Search for the cell housing the specified text and yield its (x, y) center coordinate. 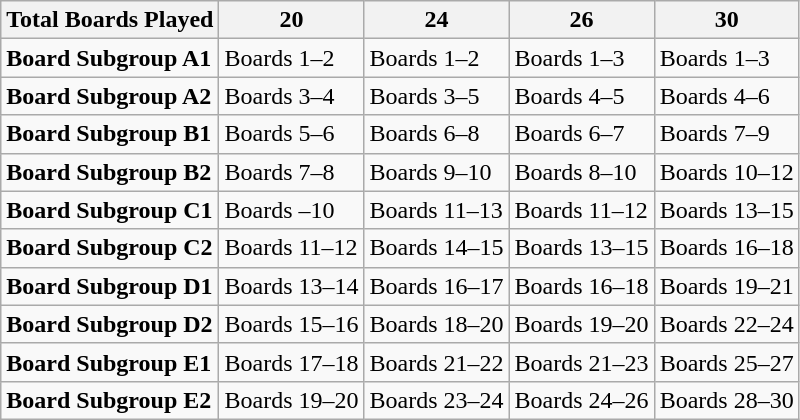
Boards 21–23 (582, 362)
Board Subgroup C1 (110, 210)
Boards 6–8 (436, 134)
Boards 6–7 (582, 134)
Board Subgroup D2 (110, 324)
30 (726, 20)
Boards 21–22 (436, 362)
Board Subgroup E1 (110, 362)
Boards 25–27 (726, 362)
Boards –10 (292, 210)
Board Subgroup E2 (110, 400)
Boards 7–8 (292, 172)
Boards 10–12 (726, 172)
Boards 4–5 (582, 96)
Boards 17–18 (292, 362)
Boards 3–5 (436, 96)
24 (436, 20)
Boards 16–17 (436, 286)
Board Subgroup B2 (110, 172)
Boards 28–30 (726, 400)
Boards 13–14 (292, 286)
Board Subgroup A2 (110, 96)
Boards 11–13 (436, 210)
Boards 15–16 (292, 324)
Boards 9–10 (436, 172)
Boards 24–26 (582, 400)
20 (292, 20)
Boards 4–6 (726, 96)
Board Subgroup B1 (110, 134)
Boards 14–15 (436, 248)
Boards 18–20 (436, 324)
26 (582, 20)
Board Subgroup C2 (110, 248)
Board Subgroup D1 (110, 286)
Boards 7–9 (726, 134)
Boards 23–24 (436, 400)
Total Boards Played (110, 20)
Boards 5–6 (292, 134)
Boards 8–10 (582, 172)
Boards 3–4 (292, 96)
Boards 19–21 (726, 286)
Board Subgroup A1 (110, 58)
Boards 22–24 (726, 324)
